Extract the (x, y) coordinate from the center of the cell holding the provided text.  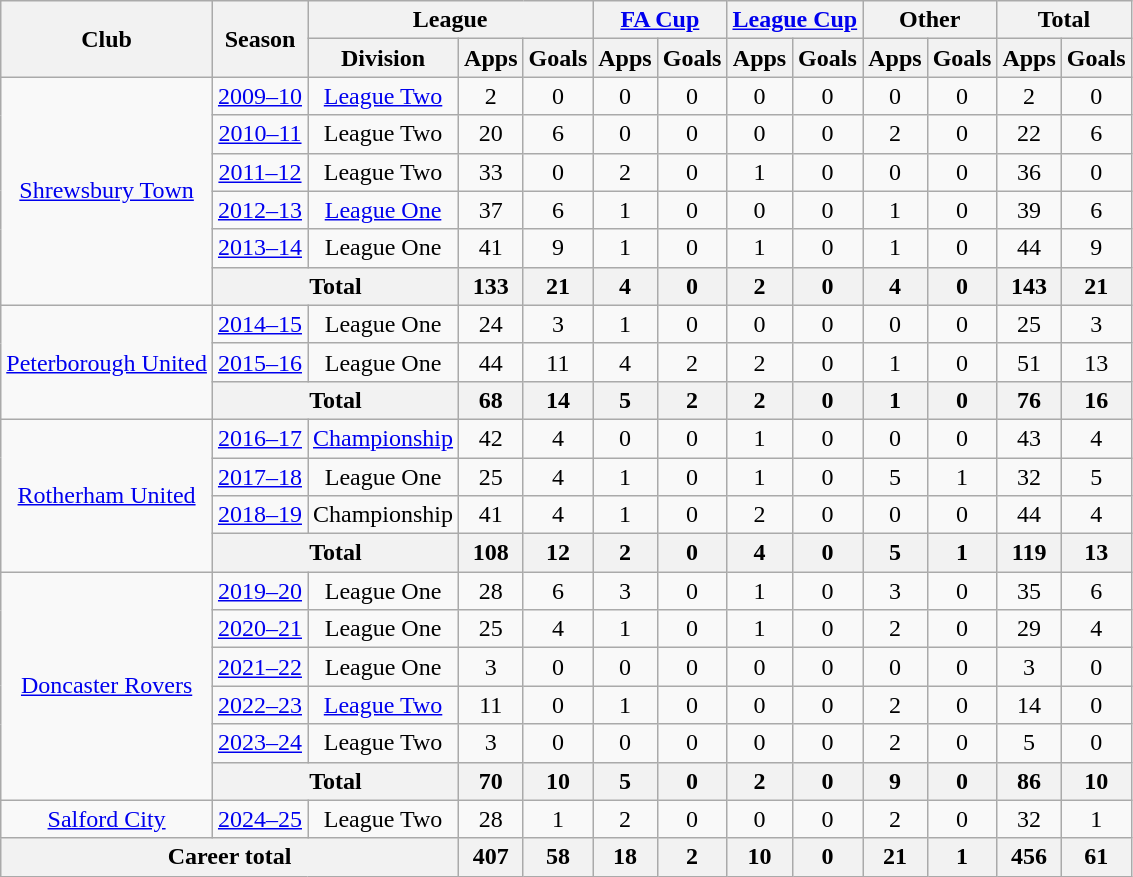
Salford City (107, 819)
20 (491, 134)
61 (1096, 857)
2016–17 (260, 438)
70 (491, 781)
League Cup (795, 20)
2013–14 (260, 248)
22 (1029, 134)
29 (1029, 629)
Club (107, 39)
Doncaster Rovers (107, 686)
Rotherham United (107, 495)
2024–25 (260, 819)
2009–10 (260, 96)
2022–23 (260, 705)
36 (1029, 172)
119 (1029, 553)
407 (491, 857)
58 (558, 857)
143 (1029, 286)
43 (1029, 438)
39 (1029, 210)
2020–21 (260, 629)
24 (491, 324)
76 (1029, 400)
FA Cup (660, 20)
42 (491, 438)
2011–12 (260, 172)
108 (491, 553)
456 (1029, 857)
2012–13 (260, 210)
12 (558, 553)
2010–11 (260, 134)
Shrewsbury Town (107, 191)
35 (1029, 591)
2017–18 (260, 477)
2019–20 (260, 591)
16 (1096, 400)
33 (491, 172)
Other (930, 20)
37 (491, 210)
51 (1029, 362)
Peterborough United (107, 362)
86 (1029, 781)
League (450, 20)
18 (625, 857)
Career total (230, 857)
2018–19 (260, 515)
Season (260, 39)
2015–16 (260, 362)
2014–15 (260, 324)
2021–22 (260, 667)
2023–24 (260, 743)
Division (384, 58)
68 (491, 400)
133 (491, 286)
